Identify which cell holds the provided text, then report its [x, y] central coordinate. 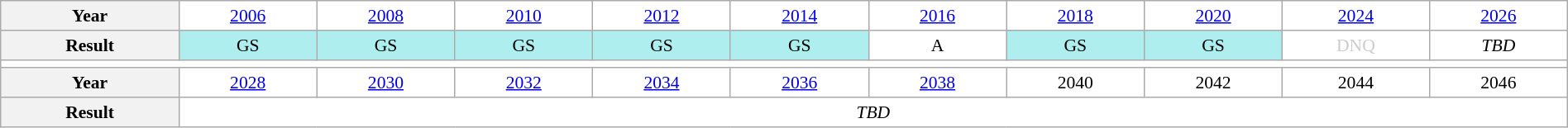
DNQ [1355, 45]
2010 [524, 16]
A [938, 45]
2016 [938, 16]
2030 [385, 83]
2020 [1214, 16]
2046 [1499, 83]
2006 [248, 16]
2026 [1499, 16]
2042 [1214, 83]
2014 [799, 16]
2012 [662, 16]
2018 [1075, 16]
2028 [248, 83]
2044 [1355, 83]
2040 [1075, 83]
2008 [385, 16]
2024 [1355, 16]
2032 [524, 83]
2036 [799, 83]
2034 [662, 83]
2038 [938, 83]
